Detect which cell encompasses the target text, then output its [x, y] center coordinate. 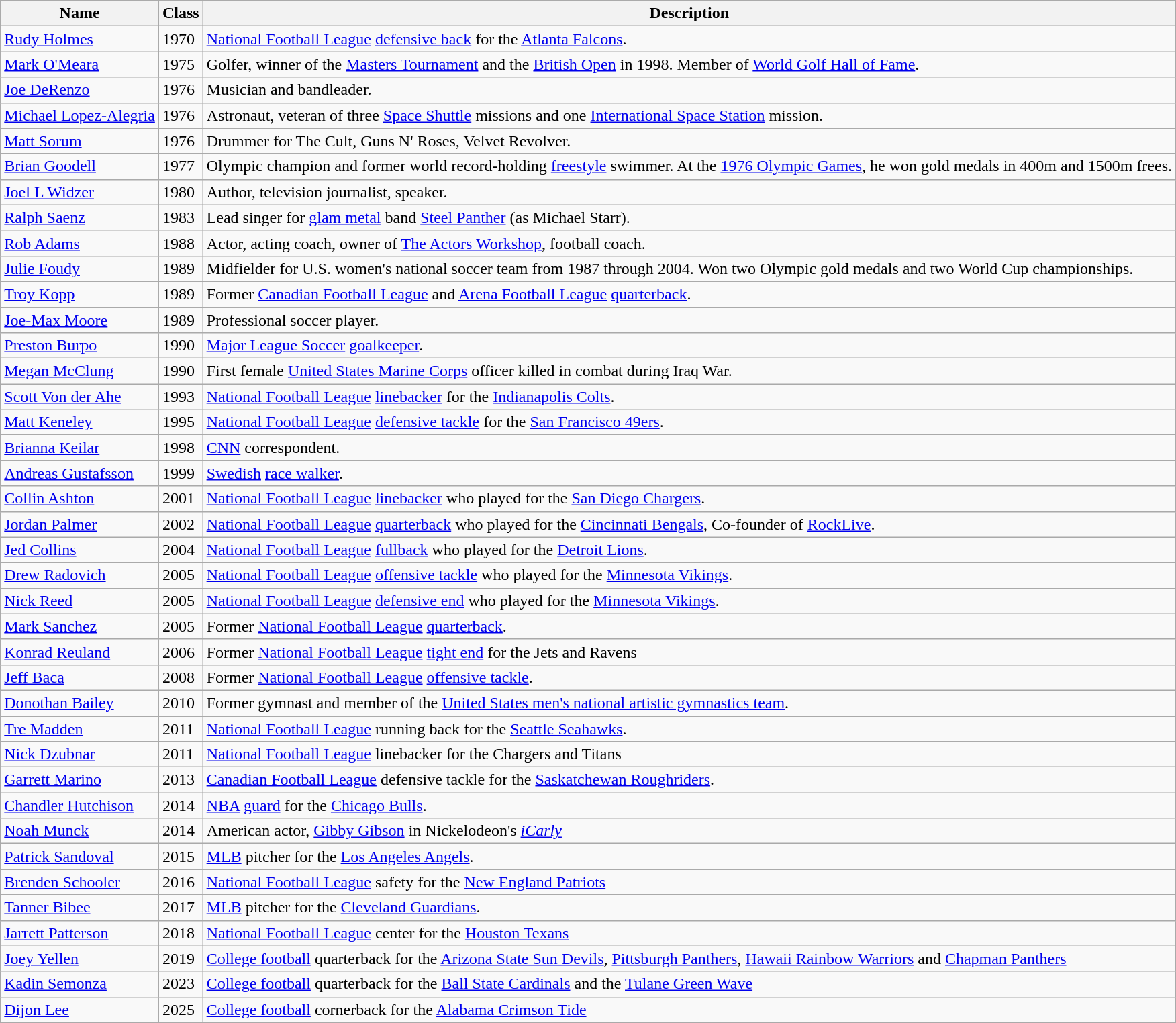
MLB pitcher for the Cleveland Guardians. [689, 908]
1977 [181, 166]
Andreas Gustafsson [80, 473]
Preston Burpo [80, 346]
1999 [181, 473]
2019 [181, 959]
Midfielder for U.S. women's national soccer team from 1987 through 2004. Won two Olympic gold medals and two World Cup championships. [689, 269]
National Football League offensive tackle who played for the Minnesota Vikings. [689, 575]
Lead singer for glam metal band Steel Panther (as Michael Starr). [689, 217]
2002 [181, 524]
Joel L Widzer [80, 192]
2016 [181, 882]
Matt Keneley [80, 422]
Chandler Hutchison [80, 806]
Nick Reed [80, 601]
Class [181, 13]
1980 [181, 192]
Jordan Palmer [80, 524]
Konrad Reuland [80, 652]
2013 [181, 780]
Matt Sorum [80, 141]
Kadin Semonza [80, 984]
Ralph Saenz [80, 217]
Noah Munck [80, 831]
College football quarterback for the Arizona State Sun Devils, Pittsburgh Panthers, Hawaii Rainbow Warriors and Chapman Panthers [689, 959]
National Football League linebacker who played for the San Diego Chargers. [689, 499]
Donothan Bailey [80, 703]
2004 [181, 550]
1975 [181, 64]
Rudy Holmes [80, 39]
National Football League defensive back for the Atlanta Falcons. [689, 39]
Former National Football League quarterback. [689, 626]
2006 [181, 652]
National Football League running back for the Seattle Seahawks. [689, 728]
Megan McClung [80, 371]
Author, television journalist, speaker. [689, 192]
National Football League safety for the New England Patriots [689, 882]
Dijon Lee [80, 1010]
1988 [181, 243]
Description [689, 13]
National Football League quarterback who played for the Cincinnati Bengals, Co-founder of RockLive. [689, 524]
NBA guard for the Chicago Bulls. [689, 806]
Tre Madden [80, 728]
National Football League fullback who played for the Detroit Lions. [689, 550]
Former gymnast and member of the United States men's national artistic gymnastics team. [689, 703]
1998 [181, 448]
National Football League center for the Houston Texans [689, 933]
First female United States Marine Corps officer killed in combat during Iraq War. [689, 371]
Garrett Marino [80, 780]
Julie Foudy [80, 269]
American actor, Gibby Gibson in Nickelodeon's iCarly [689, 831]
Nick Dzubnar [80, 754]
MLB pitcher for the Los Angeles Angels. [689, 857]
Brenden Schooler [80, 882]
Jed Collins [80, 550]
National Football League linebacker for the Indianapolis Colts. [689, 397]
Collin Ashton [80, 499]
2025 [181, 1010]
1983 [181, 217]
Musician and bandleader. [689, 90]
Tanner Bibee [80, 908]
College football quarterback for the Ball State Cardinals and the Tulane Green Wave [689, 984]
National Football League defensive tackle for the San Francisco 49ers. [689, 422]
Troy Kopp [80, 294]
Former National Football League offensive tackle. [689, 677]
Drew Radovich [80, 575]
Brian Goodell [80, 166]
Joe DeRenzo [80, 90]
Name [80, 13]
Jeff Baca [80, 677]
Astronaut, veteran of three Space Shuttle missions and one International Space Station mission. [689, 115]
Major League Soccer goalkeeper. [689, 346]
Jarrett Patterson [80, 933]
Michael Lopez-Alegria [80, 115]
2023 [181, 984]
Scott Von der Ahe [80, 397]
1970 [181, 39]
CNN correspondent. [689, 448]
Actor, acting coach, owner of The Actors Workshop, football coach. [689, 243]
Joey Yellen [80, 959]
Brianna Keilar [80, 448]
Drummer for The Cult, Guns N' Roses, Velvet Revolver. [689, 141]
Former Canadian Football League and Arena Football League quarterback. [689, 294]
Patrick Sandoval [80, 857]
National Football League defensive end who played for the Minnesota Vikings. [689, 601]
Golfer, winner of the Masters Tournament and the British Open in 1998. Member of World Golf Hall of Fame. [689, 64]
Olympic champion and former world record-holding freestyle swimmer. At the 1976 Olympic Games, he won gold medals in 400m and 1500m frees. [689, 166]
Mark O'Meara [80, 64]
2010 [181, 703]
2017 [181, 908]
2001 [181, 499]
Former National Football League tight end for the Jets and Ravens [689, 652]
Mark Sanchez [80, 626]
National Football League linebacker for the Chargers and Titans [689, 754]
College football cornerback for the Alabama Crimson Tide [689, 1010]
1993 [181, 397]
Joe-Max Moore [80, 320]
2008 [181, 677]
2018 [181, 933]
Swedish race walker. [689, 473]
Professional soccer player. [689, 320]
Rob Adams [80, 243]
2015 [181, 857]
Canadian Football League defensive tackle for the Saskatchewan Roughriders. [689, 780]
1995 [181, 422]
